Provide the (x, y) coordinate of the cell's center where the given text is located.  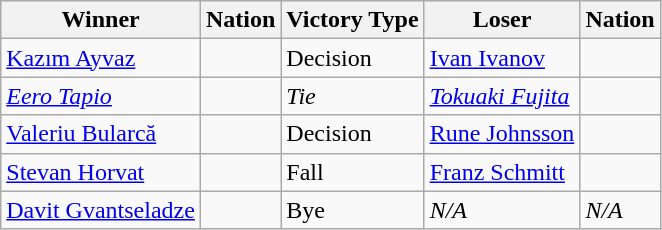
Loser (502, 20)
Tokuaki Fujita (502, 96)
Victory Type (352, 20)
Fall (352, 172)
Valeriu Bularcă (101, 134)
Tie (352, 96)
Ivan Ivanov (502, 58)
Rune Johnsson (502, 134)
Bye (352, 210)
Eero Tapio (101, 96)
Stevan Horvat (101, 172)
Franz Schmitt (502, 172)
Winner (101, 20)
Kazım Ayvaz (101, 58)
Davit Gvantseladze (101, 210)
